Scan for the cell matching the given text and deliver its [X, Y] coordinate at center. 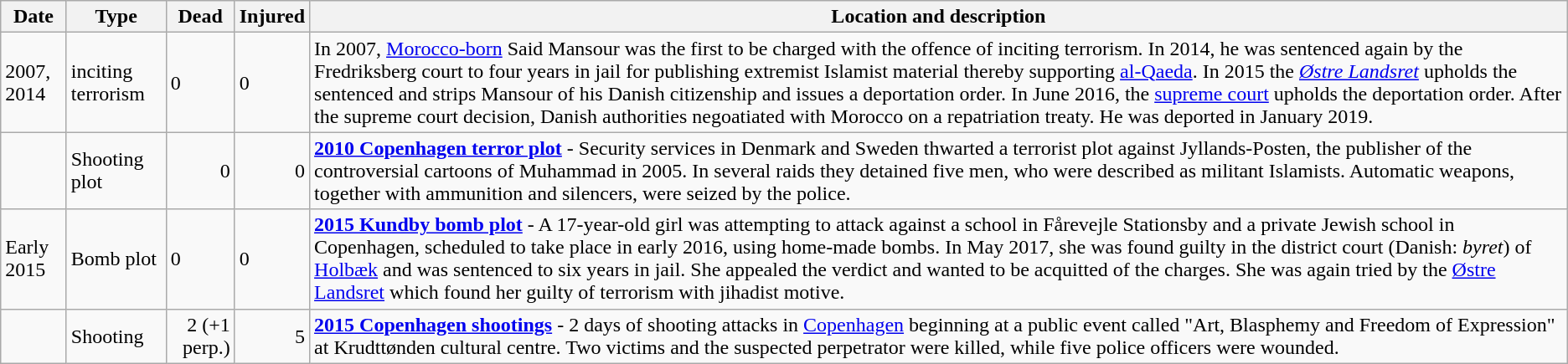
Dead [200, 17]
Date [34, 17]
2 (+1 perp.) [200, 336]
inciting terrorism [116, 82]
5 [271, 336]
Early 2015 [34, 259]
2007, 2014 [34, 82]
Bomb plot [116, 259]
Location and description [939, 17]
Shooting plot [116, 171]
Type [116, 17]
Shooting [116, 336]
Injured [271, 17]
